Extract the [x, y] coordinate from the center of the cell holding the provided text.  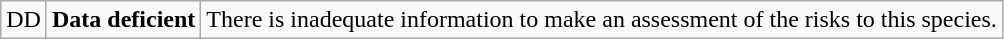
DD [24, 20]
There is inadequate information to make an assessment of the risks to this species. [602, 20]
Data deficient [123, 20]
